Output the (x, y) coordinate of the center of the cell containing the given text.  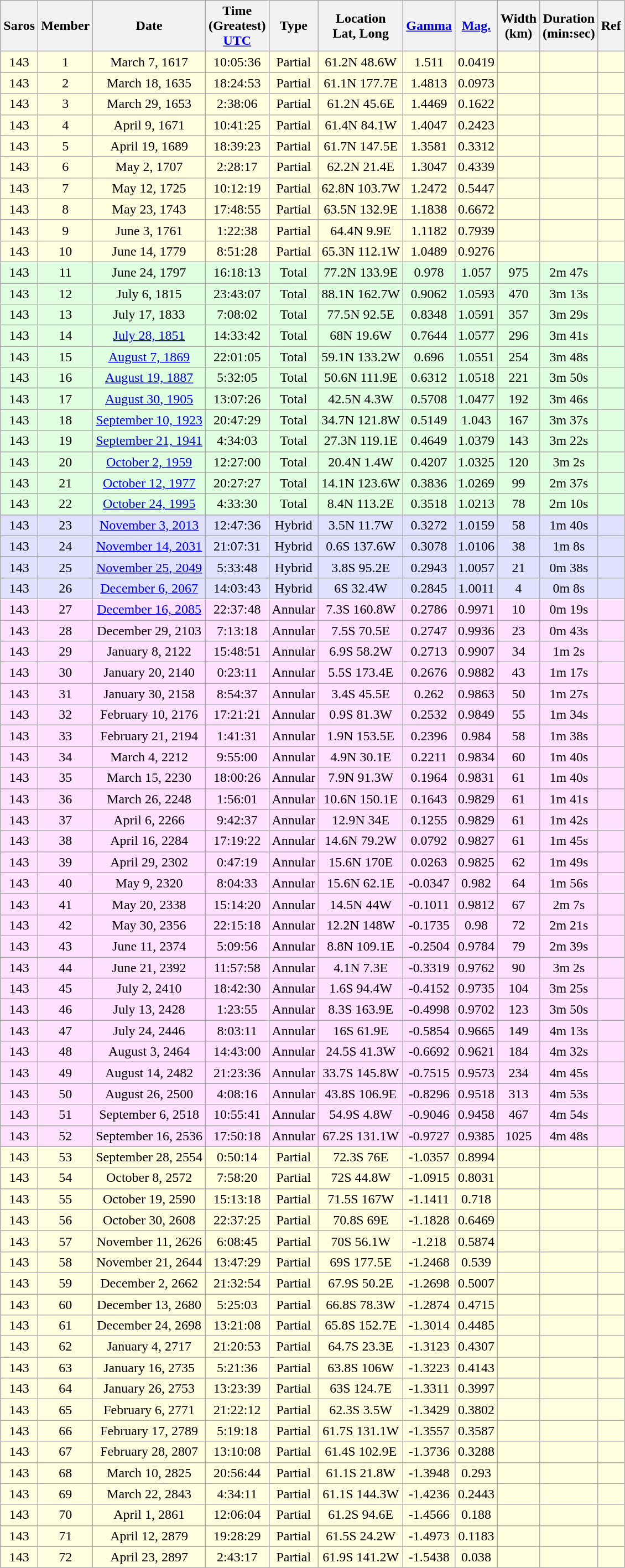
0m 8s (569, 588)
79 (519, 946)
Type (294, 26)
0.9S 81.3W (361, 715)
-1.218 (429, 1241)
63.8S 106W (361, 1368)
0.5874 (476, 1241)
44 (65, 968)
0.2786 (429, 609)
0.1643 (429, 799)
1.3581 (429, 146)
April 23, 2897 (149, 1557)
February 28, 2807 (149, 1452)
1.0379 (476, 441)
0.9458 (476, 1115)
254 (519, 357)
0.4307 (476, 1347)
5.5S 173.4E (361, 673)
46 (65, 1010)
Mag. (476, 26)
10:12:19 (237, 188)
0.3836 (429, 483)
1.0591 (476, 315)
LocationLat, Long (361, 26)
0.696 (429, 357)
1.0325 (476, 462)
90 (519, 968)
October 24, 1995 (149, 504)
3m 48s (569, 357)
7 (65, 188)
65.8S 152.7E (361, 1326)
0.2211 (429, 757)
0.9062 (429, 294)
24 (65, 546)
-0.3319 (429, 968)
-1.3311 (429, 1389)
0.1622 (476, 104)
1.4469 (429, 104)
18:39:23 (237, 146)
April 12, 2879 (149, 1536)
4.1N 7.3E (361, 968)
-0.2504 (429, 946)
28 (65, 630)
61.4N 84.1W (361, 125)
49 (65, 1073)
Time(Greatest)UTC (237, 26)
Saros (19, 26)
975 (519, 272)
56 (65, 1220)
4m 45s (569, 1073)
Duration(min:sec) (569, 26)
0.9665 (476, 1031)
-0.0347 (429, 883)
0.9907 (476, 652)
1.4047 (429, 125)
1m 42s (569, 820)
0.1255 (429, 820)
149 (519, 1031)
February 17, 2789 (149, 1431)
0.978 (429, 272)
0.0419 (476, 62)
September 21, 1941 (149, 441)
20 (65, 462)
July 28, 1851 (149, 336)
-0.8296 (429, 1094)
1.0489 (429, 251)
8:54:37 (237, 694)
31 (65, 694)
5:25:03 (237, 1304)
1m 49s (569, 862)
61.1S 21.8W (361, 1473)
April 29, 2302 (149, 862)
221 (519, 378)
0.9831 (476, 778)
1.057 (476, 272)
14:33:42 (237, 336)
Width(km) (519, 26)
4m 48s (569, 1136)
December 16, 2085 (149, 609)
5:09:56 (237, 946)
0.3312 (476, 146)
July 13, 2428 (149, 1010)
12:47:36 (237, 525)
1.0159 (476, 525)
January 8, 2122 (149, 652)
0.3272 (429, 525)
470 (519, 294)
48 (65, 1052)
88.1N 162.7W (361, 294)
March 10, 2825 (149, 1473)
21:32:54 (237, 1283)
1m 38s (569, 736)
33.7S 145.8W (361, 1073)
12 (65, 294)
1.9N 153.5E (361, 736)
0.2676 (429, 673)
8.3S 163.9E (361, 1010)
15:14:20 (237, 904)
0.7939 (476, 230)
41 (65, 904)
47 (65, 1031)
0.9573 (476, 1073)
21:23:36 (237, 1073)
-0.7515 (429, 1073)
1.1838 (429, 209)
184 (519, 1052)
0.5447 (476, 188)
167 (519, 420)
27.3N 119.1E (361, 441)
27 (65, 609)
357 (519, 315)
February 21, 2194 (149, 736)
22:37:48 (237, 609)
17:50:18 (237, 1136)
15.6N 62.1E (361, 883)
70S 56.1W (361, 1241)
2m 7s (569, 904)
59 (65, 1283)
1.0269 (476, 483)
3 (65, 104)
June 24, 1797 (149, 272)
10:41:25 (237, 125)
2:43:17 (237, 1557)
5:21:36 (237, 1368)
0.8031 (476, 1178)
64.7S 23.3E (361, 1347)
May 23, 1743 (149, 209)
19 (65, 441)
April 19, 1689 (149, 146)
August 7, 1869 (149, 357)
0.6312 (429, 378)
2m 21s (569, 925)
0.4649 (429, 441)
11:57:58 (237, 968)
72S 44.8W (361, 1178)
0.9812 (476, 904)
1.0551 (476, 357)
15:48:51 (237, 652)
5:32:05 (237, 378)
-1.2468 (429, 1262)
8.8N 109.1E (361, 946)
0.2943 (429, 567)
-1.3223 (429, 1368)
March 18, 1635 (149, 83)
August 19, 1887 (149, 378)
35 (65, 778)
3m 41s (569, 336)
17:48:55 (237, 209)
-1.2698 (429, 1283)
August 26, 2500 (149, 1094)
63.5N 132.9E (361, 209)
61.1N 177.7E (361, 83)
January 16, 2735 (149, 1368)
2:28:17 (237, 167)
2m 37s (569, 483)
March 26, 2248 (149, 799)
68 (65, 1473)
0.2443 (476, 1494)
2m 10s (569, 504)
-1.5438 (429, 1557)
4:08:16 (237, 1094)
1m 17s (569, 673)
0.9827 (476, 841)
0.982 (476, 883)
12:06:04 (237, 1515)
50.6N 111.9E (361, 378)
October 8, 2572 (149, 1178)
7:08:02 (237, 315)
16:18:13 (237, 272)
-0.9046 (429, 1115)
62.8N 103.7W (361, 188)
0.2845 (429, 588)
1.6S 94.4W (361, 989)
7.3S 160.8W (361, 609)
-0.4998 (429, 1010)
8 (65, 209)
1:22:38 (237, 230)
10:55:41 (237, 1115)
3m 25s (569, 989)
14.6N 79.2W (361, 841)
August 14, 2482 (149, 1073)
1m 27s (569, 694)
51 (65, 1115)
4:34:03 (237, 441)
0:23:11 (237, 673)
9:55:00 (237, 757)
November 11, 2626 (149, 1241)
52 (65, 1136)
23:43:07 (237, 294)
0.4485 (476, 1326)
37 (65, 820)
59.1N 133.2W (361, 357)
54.9S 4.8W (361, 1115)
March 15, 2230 (149, 778)
-1.3948 (429, 1473)
August 3, 2464 (149, 1052)
3.4S 45.5E (361, 694)
-1.0915 (429, 1178)
0.4207 (429, 462)
16S 61.9E (361, 1031)
0.5007 (476, 1283)
September 6, 2518 (149, 1115)
-0.1011 (429, 904)
October 12, 1977 (149, 483)
18 (65, 420)
March 7, 1617 (149, 62)
467 (519, 1115)
September 16, 2536 (149, 1136)
15.6N 170E (361, 862)
32 (65, 715)
0.9784 (476, 946)
17:21:21 (237, 715)
0.6469 (476, 1220)
0.9834 (476, 757)
21:22:12 (237, 1410)
December 13, 2680 (149, 1304)
0.9762 (476, 968)
0m 43s (569, 630)
7.9N 91.3W (361, 778)
192 (519, 399)
December 24, 2698 (149, 1326)
0.9863 (476, 694)
0.1183 (476, 1536)
April 16, 2284 (149, 841)
1.0213 (476, 504)
0.9385 (476, 1136)
-1.4566 (429, 1515)
7:13:18 (237, 630)
3.5N 11.7W (361, 525)
October 2, 1959 (149, 462)
0.3802 (476, 1410)
70 (65, 1515)
November 3, 2013 (149, 525)
19:28:29 (237, 1536)
0.4339 (476, 167)
61.4S 102.9E (361, 1452)
61.2S 94.6E (361, 1515)
1m 56s (569, 883)
61.7N 147.5E (361, 146)
15:13:18 (237, 1199)
0.3288 (476, 1452)
45 (65, 989)
June 3, 1761 (149, 230)
January 30, 2158 (149, 694)
0.4143 (476, 1368)
1.2472 (429, 188)
9 (65, 230)
8.4N 113.2E (361, 504)
14 (65, 336)
68N 19.6W (361, 336)
1.0057 (476, 567)
-0.5854 (429, 1031)
0.6S 137.6W (361, 546)
September 10, 1923 (149, 420)
1m 2s (569, 652)
77.5N 92.5E (361, 315)
78 (519, 504)
July 2, 2410 (149, 989)
4:33:30 (237, 504)
42 (65, 925)
71 (65, 1536)
1.3047 (429, 167)
21:07:31 (237, 546)
-1.3557 (429, 1431)
13:10:08 (237, 1452)
1.0577 (476, 336)
6:08:45 (237, 1241)
13 (65, 315)
63S 124.7E (361, 1389)
2 (65, 83)
22:37:25 (237, 1220)
4m 13s (569, 1031)
March 4, 2212 (149, 757)
16 (65, 378)
Gamma (429, 26)
3m 29s (569, 315)
-1.2874 (429, 1304)
-0.9727 (429, 1136)
0.1964 (429, 778)
0.2396 (429, 736)
0.0792 (429, 841)
0.539 (476, 1262)
0.9735 (476, 989)
December 2, 2662 (149, 1283)
January 20, 2140 (149, 673)
77.2N 133.9E (361, 272)
72.3S 76E (361, 1157)
-0.1735 (429, 925)
21:20:53 (237, 1347)
-1.3123 (429, 1347)
0.7644 (429, 336)
-1.0357 (429, 1157)
0.984 (476, 736)
67.9S 50.2E (361, 1283)
1025 (519, 1136)
20:47:29 (237, 420)
0.2747 (429, 630)
69S 177.5E (361, 1262)
61.1S 144.3W (361, 1494)
14:03:43 (237, 588)
1.0011 (476, 588)
July 24, 2446 (149, 1031)
61.2N 45.6E (361, 104)
6.9S 58.2W (361, 652)
62.2N 21.4E (361, 167)
0.188 (476, 1515)
9:42:37 (237, 820)
0m 19s (569, 609)
20:27:27 (237, 483)
June 21, 2392 (149, 968)
0.9276 (476, 251)
61.9S 141.2W (361, 1557)
20.4N 1.4W (361, 462)
0.9702 (476, 1010)
September 28, 2554 (149, 1157)
-1.3736 (429, 1452)
14.1N 123.6W (361, 483)
April 6, 2266 (149, 820)
0m 38s (569, 567)
6S 32.4W (361, 588)
0.98 (476, 925)
0.9825 (476, 862)
1:56:01 (237, 799)
0.3587 (476, 1431)
4.9N 30.1E (361, 757)
0.0973 (476, 83)
0.262 (429, 694)
30 (65, 673)
0.9849 (476, 715)
26 (65, 588)
March 22, 2843 (149, 1494)
70.8S 69E (361, 1220)
66 (65, 1431)
1m 41s (569, 799)
1.0593 (476, 294)
1 (65, 62)
0.293 (476, 1473)
0.8994 (476, 1157)
65.3N 112.1W (361, 251)
104 (519, 989)
1:23:55 (237, 1010)
14:43:00 (237, 1052)
1:41:31 (237, 736)
May 20, 2338 (149, 904)
7.5S 70.5E (361, 630)
8:03:11 (237, 1031)
13:47:29 (237, 1262)
2m 47s (569, 272)
0:47:19 (237, 862)
65 (65, 1410)
0.5708 (429, 399)
17 (65, 399)
May 12, 1725 (149, 188)
12.9N 34E (361, 820)
1.043 (476, 420)
August 30, 1905 (149, 399)
0.3997 (476, 1389)
69 (65, 1494)
4m 32s (569, 1052)
June 11, 2374 (149, 946)
1.0106 (476, 546)
57 (65, 1241)
July 17, 1833 (149, 315)
0.2713 (429, 652)
2:38:06 (237, 104)
April 9, 1671 (149, 125)
3m 46s (569, 399)
0.9936 (476, 630)
13:07:26 (237, 399)
42.5N 4.3W (361, 399)
61.7S 131.1W (361, 1431)
33 (65, 736)
4m 54s (569, 1115)
0.5149 (429, 420)
-1.1828 (429, 1220)
Date (149, 26)
22:01:05 (237, 357)
Ref (611, 26)
January 26, 2753 (149, 1389)
4:34:11 (237, 1494)
May 9, 2320 (149, 883)
71.5S 167W (361, 1199)
61.5S 24.2W (361, 1536)
3m 37s (569, 420)
0:50:14 (237, 1157)
June 14, 1779 (149, 251)
15 (65, 357)
0.9971 (476, 609)
24.5S 41.3W (361, 1052)
5 (65, 146)
0.9882 (476, 673)
-0.4152 (429, 989)
May 2, 1707 (149, 167)
17:19:22 (237, 841)
66.8S 78.3W (361, 1304)
13:21:08 (237, 1326)
November 14, 2031 (149, 546)
April 1, 2861 (149, 1515)
-1.3014 (429, 1326)
January 4, 2717 (149, 1347)
1m 34s (569, 715)
12:27:00 (237, 462)
-0.6692 (429, 1052)
5:33:48 (237, 567)
43.8S 106.9E (361, 1094)
34.7N 121.8W (361, 420)
120 (519, 462)
February 10, 2176 (149, 715)
2m 39s (569, 946)
7:58:20 (237, 1178)
8:04:33 (237, 883)
12.2N 148W (361, 925)
0.038 (476, 1557)
0.6672 (476, 209)
123 (519, 1010)
1.0518 (476, 378)
February 6, 2771 (149, 1410)
53 (65, 1157)
36 (65, 799)
22:15:18 (237, 925)
18:42:30 (237, 989)
10:05:36 (237, 62)
0.3078 (429, 546)
-1.3429 (429, 1410)
1.511 (429, 62)
0.8348 (429, 315)
0.3518 (429, 504)
54 (65, 1178)
October 19, 2590 (149, 1199)
313 (519, 1094)
November 25, 2049 (149, 567)
1.1182 (429, 230)
14.5N 44W (361, 904)
May 30, 2356 (149, 925)
December 6, 2067 (149, 588)
1m 45s (569, 841)
0.2423 (476, 125)
11 (65, 272)
1m 8s (569, 546)
December 29, 2103 (149, 630)
November 21, 2644 (149, 1262)
63 (65, 1368)
18:24:53 (237, 83)
-1.1411 (429, 1199)
0.9518 (476, 1094)
296 (519, 336)
29 (65, 652)
64.4N 9.9E (361, 230)
0.0263 (429, 862)
10.6N 150.1E (361, 799)
5:19:18 (237, 1431)
0.4715 (476, 1304)
22 (65, 504)
3m 13s (569, 294)
8:51:28 (237, 251)
3m 22s (569, 441)
40 (65, 883)
61.2N 48.6W (361, 62)
62.3S 3.5W (361, 1410)
0.9621 (476, 1052)
13:23:39 (237, 1389)
-1.4236 (429, 1494)
0.2532 (429, 715)
25 (65, 567)
67.2S 131.1W (361, 1136)
-1.4973 (429, 1536)
Member (65, 26)
March 29, 1653 (149, 104)
18:00:26 (237, 778)
234 (519, 1073)
39 (65, 862)
1.0477 (476, 399)
3.8S 95.2E (361, 567)
20:56:44 (237, 1473)
July 6, 1815 (149, 294)
0.718 (476, 1199)
99 (519, 483)
6 (65, 167)
4m 53s (569, 1094)
1.4813 (429, 83)
October 30, 2608 (149, 1220)
